Return (x, y) of the center of cell containing provided text 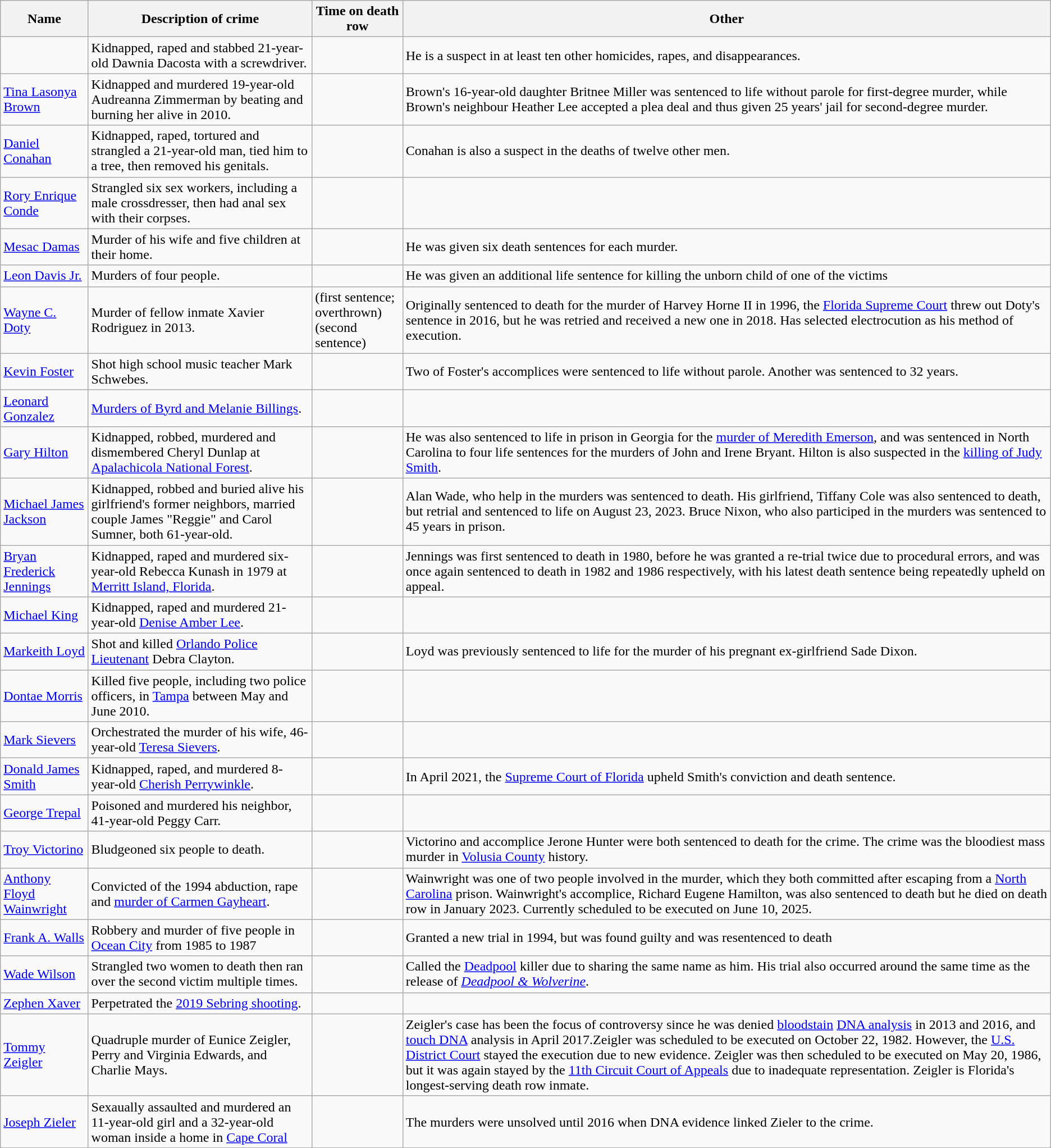
Shot high school music teacher Mark Schwebes. (200, 372)
Description of crime (200, 19)
Kidnapped and murdered 19-year-old Audreanna Zimmerman by beating and burning her alive in 2010. (200, 99)
Kidnapped, raped and murdered 21-year-old Denise Amber Lee. (200, 616)
Tina Lasonya Brown (44, 99)
He is a suspect in at least ten other homicides, rapes, and disappearances. (726, 55)
The murders were unsolved until 2016 when DNA evidence linked Zieler to the crime. (726, 1122)
Murders of Byrd and Melanie Billings. (200, 408)
Wayne C. Doty (44, 320)
Murder of his wife and five children at their home. (200, 247)
Strangled six sex workers, including a male crossdresser, then had anal sex with their corpses. (200, 203)
Killed five people, including two police officers, in Tampa between May and June 2010. (200, 696)
Frank A. Walls (44, 938)
Murder of fellow inmate Xavier Rodriguez in 2013. (200, 320)
Time on death row (357, 19)
Granted a new trial in 1994, but was found guilty and was resentenced to death (726, 938)
Michael King (44, 616)
Mark Sievers (44, 740)
Leon Davis Jr. (44, 276)
In April 2021, the Supreme Court of Florida upheld Smith's conviction and death sentence. (726, 776)
Robbery and murder of five people in Ocean City from 1985 to 1987 (200, 938)
Mesac Damas (44, 247)
(first sentence; overthrown) (second sentence) (357, 320)
Kidnapped, raped, tortured and strangled a 21-year-old man, tied him to a tree, then removed his genitals. (200, 151)
Strangled two women to death then ran over the second victim multiple times. (200, 974)
Joseph Zieler (44, 1122)
Wade Wilson (44, 974)
Markeith Loyd (44, 652)
Name (44, 19)
Shot and killed Orlando Police Lieutenant Debra Clayton. (200, 652)
Troy Victorino (44, 849)
Orchestrated the murder of his wife, 46-year-old Teresa Sievers. (200, 740)
Kevin Foster (44, 372)
George Trepal (44, 813)
He was given an additional life sentence for killing the unborn child of one of the victims (726, 276)
Conahan is also a suspect in the deaths of twelve other men. (726, 151)
Perpetrated the 2019 Sebring shooting. (200, 1003)
Gary Hilton (44, 452)
Tommy Zeigler (44, 1055)
Sexaually assaulted and murdered an 11-year-old girl and a 32-year-old woman inside a home in Cape Coral (200, 1122)
Rory Enrique Conde (44, 203)
Poisoned and murdered his neighbor, 41-year-old Peggy Carr. (200, 813)
Kidnapped, robbed, murdered and dismembered Cheryl Dunlap at Apalachicola National Forest. (200, 452)
Anthony Floyd Wainwright (44, 894)
Dontae Morris (44, 696)
Zephen Xaver (44, 1003)
Quadruple murder of Eunice Zeigler, Perry and Virginia Edwards, and Charlie Mays. (200, 1055)
Murders of four people. (200, 276)
Other (726, 19)
Called the Deadpool killer due to sharing the same name as him. His trial also occurred around the same time as the release of Deadpool & Wolverine. (726, 974)
Victorino and accomplice Jerone Hunter were both sentenced to death for the crime. The crime was the bloodiest mass murder in Volusia County history. (726, 849)
Kidnapped, raped, and murdered 8-year-old Cherish Perrywinkle. (200, 776)
Kidnapped, raped and stabbed 21-year-old Dawnia Dacosta with a screwdriver. (200, 55)
Loyd was previously sentenced to life for the murder of his pregnant ex-girlfriend Sade Dixon. (726, 652)
Two of Foster's accomplices were sentenced to life without parole. Another was sentenced to 32 years. (726, 372)
Michael James Jackson (44, 511)
Leonard Gonzalez (44, 408)
Convicted of the 1994 abduction, rape and murder of Carmen Gayheart. (200, 894)
Kidnapped, raped and murdered six-year-old Rebecca Kunash in 1979 at Merritt Island, Florida. (200, 571)
Donald James Smith (44, 776)
He was given six death sentences for each murder. (726, 247)
Bryan Frederick Jennings (44, 571)
Daniel Conahan (44, 151)
Kidnapped, robbed and buried alive his girlfriend's former neighbors, married couple James "Reggie" and Carol Sumner, both 61-year-old. (200, 511)
Bludgeoned six people to death. (200, 849)
